For the text-containing cell, return its midpoint in [x, y] coordinate format. 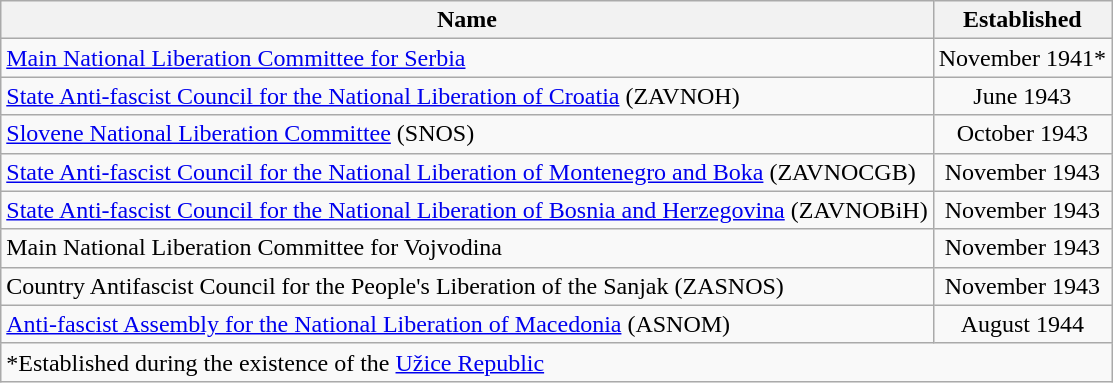
State Anti-fascist Council for the National Liberation of Croatia (ZAVNOH) [467, 96]
Main National Liberation Committee for Serbia [467, 58]
June 1943 [1022, 96]
Country Antifascist Council for the People's Liberation of the Sanjak (ZASNOS) [467, 286]
State Anti-fascist Council for the National Liberation of Montenegro and Boka (ZAVNOCGB) [467, 172]
Established [1022, 20]
August 1944 [1022, 324]
November 1941* [1022, 58]
Slovene National Liberation Committee (SNOS) [467, 134]
Main National Liberation Committee for Vojvodina [467, 248]
October 1943 [1022, 134]
Name [467, 20]
Anti-fascist Assembly for the National Liberation of Macedonia (ASNOM) [467, 324]
State Anti-fascist Council for the National Liberation of Bosnia and Herzegovina (ZAVNOBiH) [467, 210]
*Established during the existence of the Užice Republic [556, 362]
